Return the (x, y) coordinate for the center point of the cell that contains the specified text.  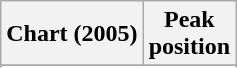
Chart (2005) (72, 34)
Peakposition (189, 34)
